Provide the (X, Y) coordinate of the cell's center where the given text is located.  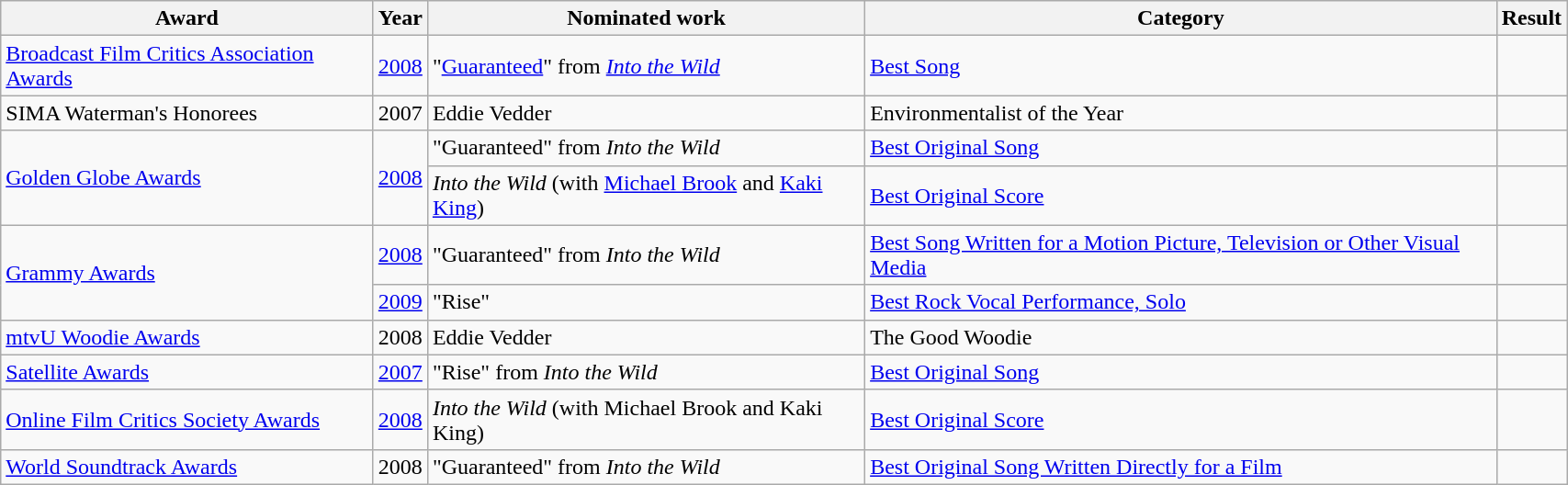
Result (1531, 18)
The Good Woodie (1181, 337)
Year (400, 18)
mtvU Woodie Awards (187, 337)
2009 (400, 302)
Award (187, 18)
Grammy Awards (187, 272)
Broadcast Film Critics Association Awards (187, 66)
Satellite Awards (187, 372)
Best Rock Vocal Performance, Solo (1181, 302)
SIMA Waterman's Honorees (187, 113)
"Rise" (646, 302)
Best Original Song Written Directly for a Film (1181, 467)
World Soundtrack Awards (187, 467)
Best Song (1181, 66)
Best Song Written for a Motion Picture, Television or Other Visual Media (1181, 255)
Online Film Critics Society Awards (187, 419)
Category (1181, 18)
Nominated work (646, 18)
"Rise" from Into the Wild (646, 372)
Golden Globe Awards (187, 178)
Environmentalist of the Year (1181, 113)
